Return (X, Y) of the center of cell containing provided text 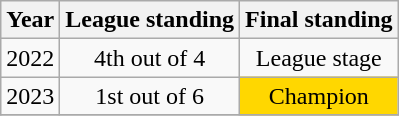
Champion (319, 96)
1st out of 6 (150, 96)
League stage (319, 58)
Final standing (319, 20)
Year (30, 20)
2023 (30, 96)
2022 (30, 58)
League standing (150, 20)
4th out of 4 (150, 58)
